Search for the cell housing the specified text and yield its (X, Y) center coordinate. 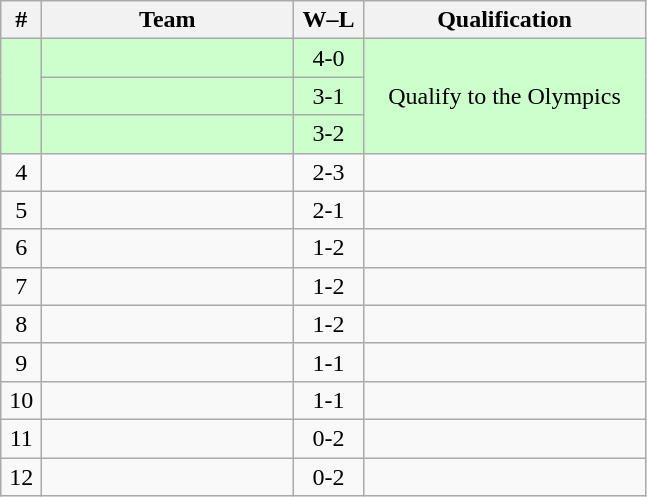
10 (22, 400)
W–L (328, 20)
12 (22, 477)
6 (22, 248)
3-2 (328, 134)
# (22, 20)
Qualify to the Olympics (504, 96)
2-3 (328, 172)
3-1 (328, 96)
Qualification (504, 20)
Team (168, 20)
7 (22, 286)
2-1 (328, 210)
5 (22, 210)
9 (22, 362)
4-0 (328, 58)
8 (22, 324)
11 (22, 438)
4 (22, 172)
